Return the [X, Y] coordinate for the center point of the cell that contains the specified text.  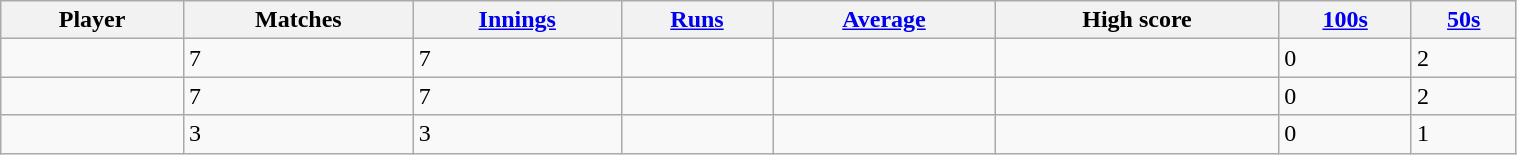
1 [1464, 134]
Player [92, 20]
100s [1346, 20]
High score [1137, 20]
Innings [517, 20]
Matches [298, 20]
50s [1464, 20]
Average [884, 20]
Runs [697, 20]
